Find where the given text appears and provide that cell's center as [x, y] coordinate. 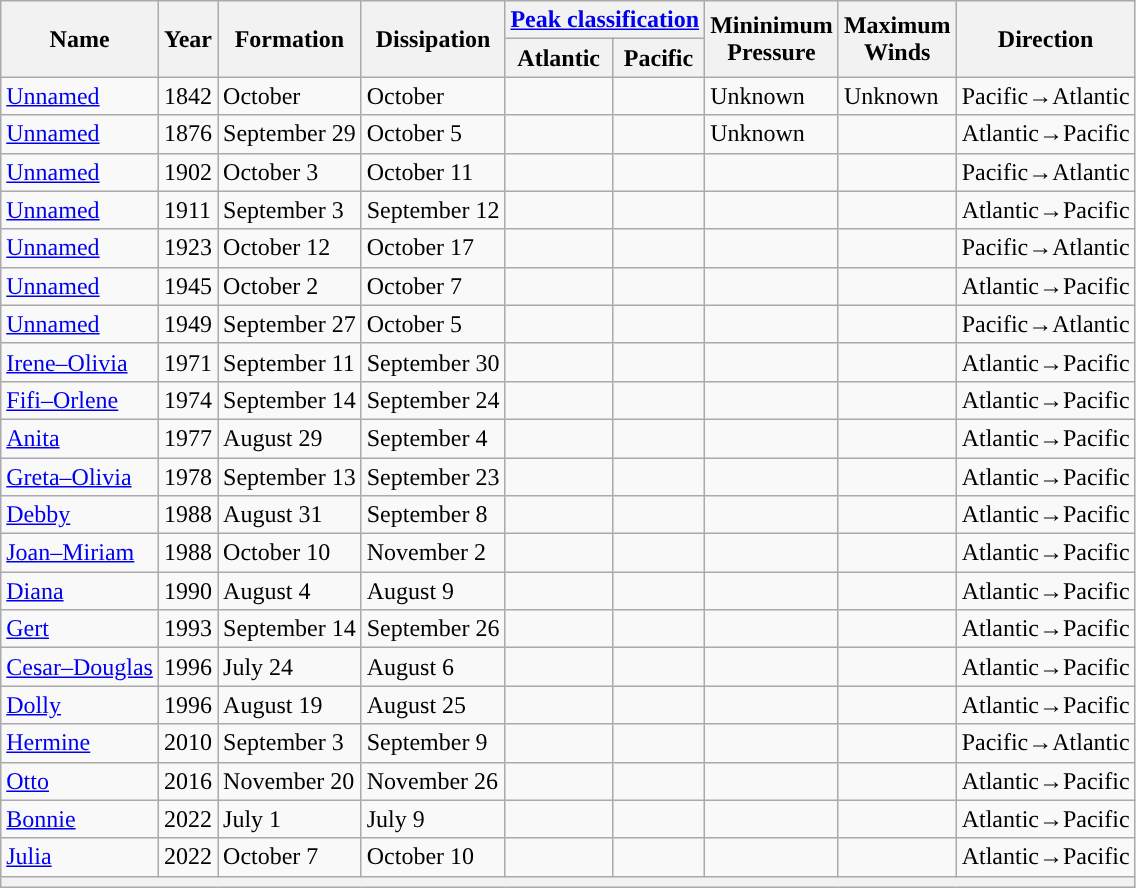
Atlantic [559, 58]
Name [80, 39]
October 12 [290, 248]
Year [188, 39]
September 29 [290, 134]
1978 [188, 477]
Anita [80, 438]
2016 [188, 781]
Peak classification [605, 20]
August 25 [433, 705]
August 6 [433, 667]
September 9 [433, 743]
August 9 [433, 591]
July 9 [433, 819]
July 24 [290, 667]
September 23 [433, 477]
September 8 [433, 515]
October 11 [433, 172]
Formation [290, 39]
1911 [188, 210]
Bonnie [80, 819]
August 29 [290, 438]
1993 [188, 629]
Debby [80, 515]
November 2 [433, 553]
Dolly [80, 705]
November 20 [290, 781]
Otto [80, 781]
September 27 [290, 324]
October 3 [290, 172]
November 26 [433, 781]
August 31 [290, 515]
Pacific [658, 58]
1977 [188, 438]
1902 [188, 172]
1945 [188, 286]
September 26 [433, 629]
Gert [80, 629]
MaximumWinds [897, 39]
August 4 [290, 591]
1990 [188, 591]
1842 [188, 96]
1949 [188, 324]
Fifi–Orlene [80, 400]
Joan–Miriam [80, 553]
July 1 [290, 819]
Direction [1046, 39]
1876 [188, 134]
Dissipation [433, 39]
October 2 [290, 286]
2010 [188, 743]
September 30 [433, 362]
1971 [188, 362]
1974 [188, 400]
September 4 [433, 438]
September 11 [290, 362]
Cesar–Douglas [80, 667]
Diana [80, 591]
Hermine [80, 743]
September 12 [433, 210]
MininimumPressure [772, 39]
Greta–Olivia [80, 477]
October 17 [433, 248]
Irene–Olivia [80, 362]
Julia [80, 857]
August 19 [290, 705]
September 13 [290, 477]
September 24 [433, 400]
1923 [188, 248]
